Extract the (x, y) coordinate from the center of the cell holding the provided text.  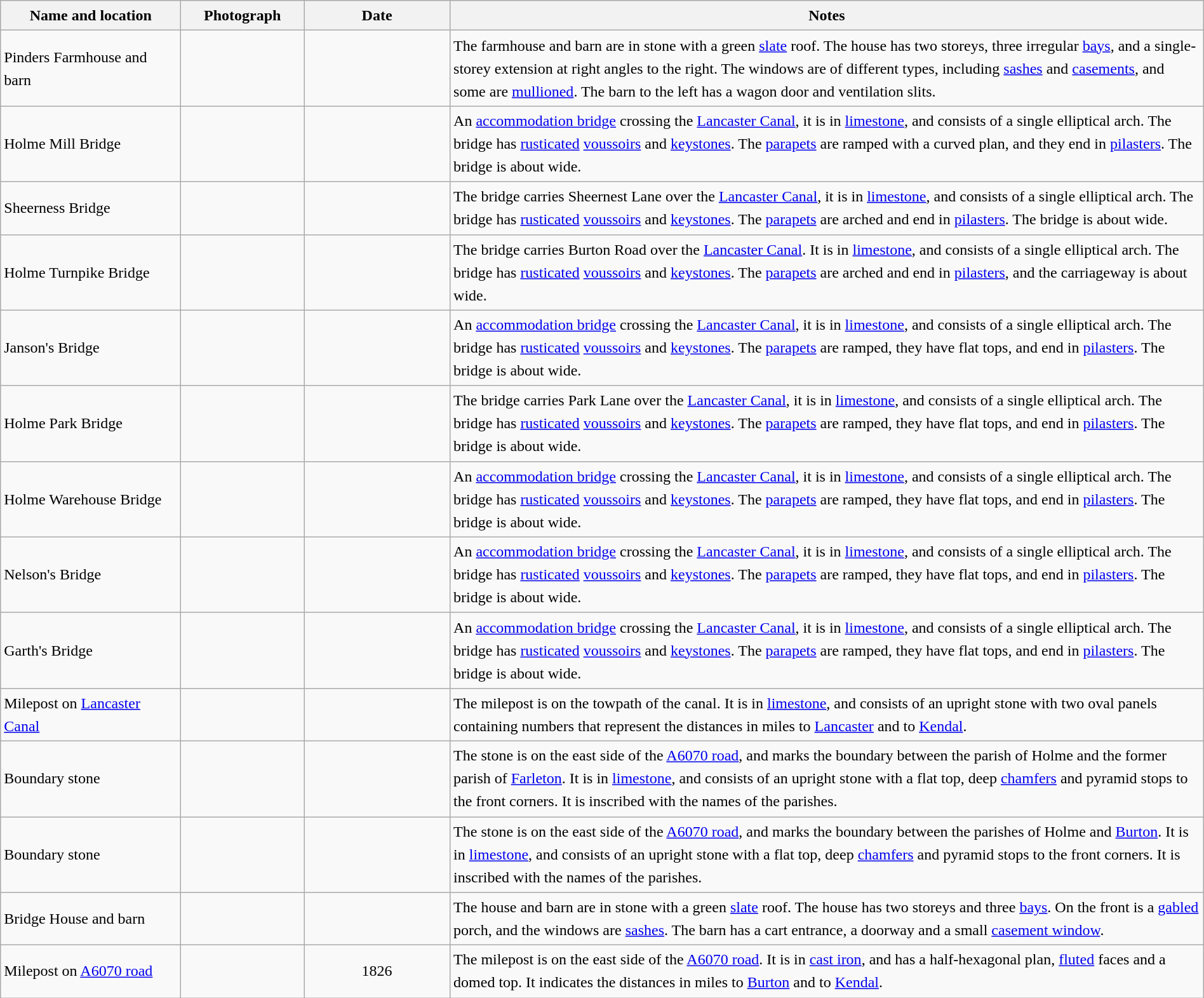
Garth's Bridge (91, 651)
Holme Warehouse Bridge (91, 499)
Notes (827, 15)
1826 (377, 972)
Bridge House and barn (91, 919)
Name and location (91, 15)
Holme Park Bridge (91, 423)
Milepost on Lancaster Canal (91, 714)
Milepost on A6070 road (91, 972)
Nelson's Bridge (91, 574)
Sheerness Bridge (91, 208)
Holme Mill Bridge (91, 144)
Photograph (243, 15)
Pinders Farmhouse and barn (91, 69)
Janson's Bridge (91, 348)
Holme Turnpike Bridge (91, 272)
Date (377, 15)
